Scan for the cell matching the given text and deliver its [X, Y] coordinate at center. 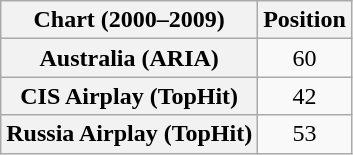
Australia (ARIA) [130, 58]
60 [305, 58]
Position [305, 20]
53 [305, 134]
CIS Airplay (TopHit) [130, 96]
Russia Airplay (TopHit) [130, 134]
Chart (2000–2009) [130, 20]
42 [305, 96]
